Pinpoint the cell where the given text exists, returning its [x, y] midpoint coordinate. 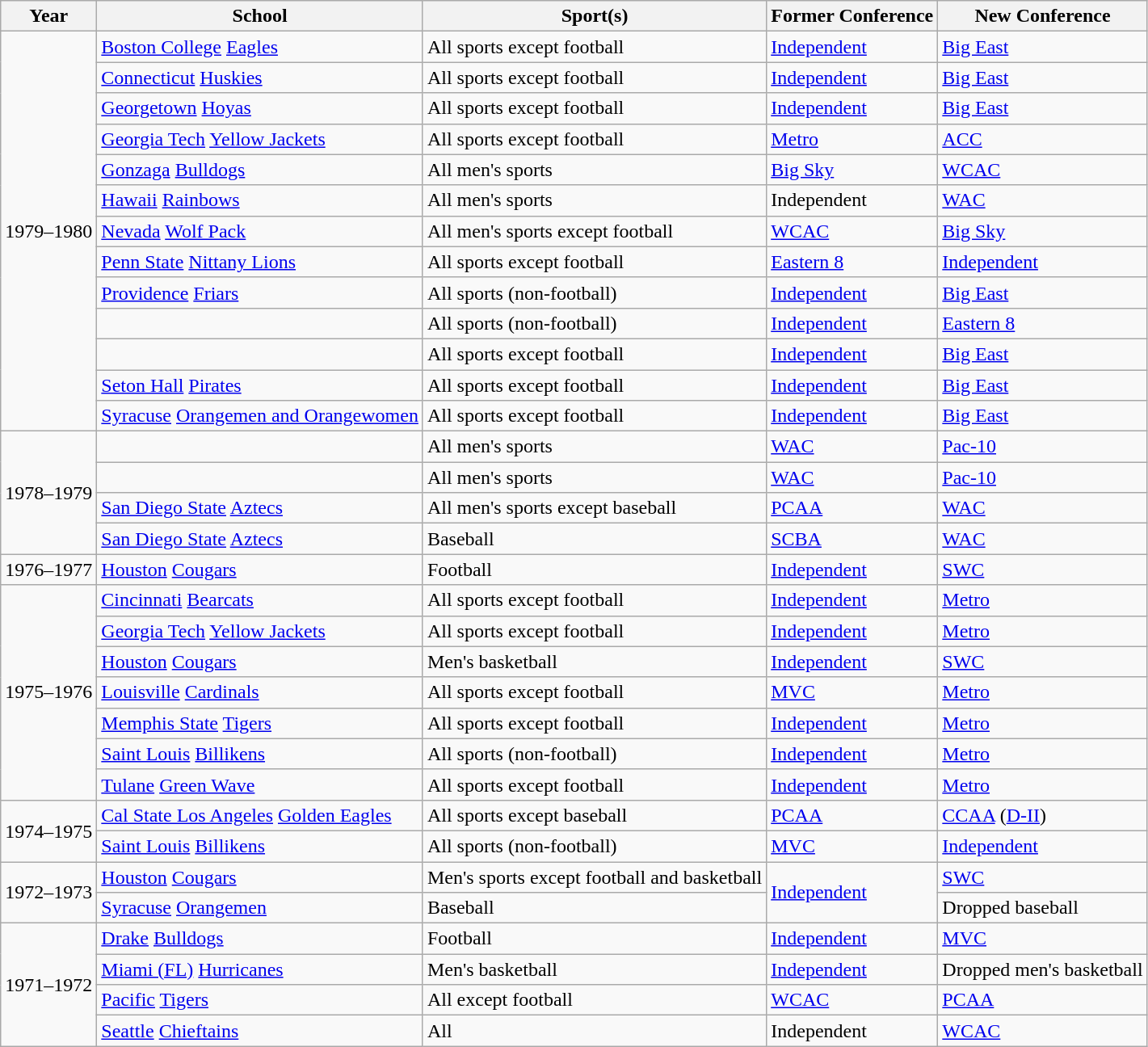
Louisville Cardinals [260, 692]
Cal State Los Angeles Golden Eagles [260, 815]
Penn State Nittany Lions [260, 262]
1978–1979 [48, 493]
Dropped baseball [1042, 908]
CCAA (D-II) [1042, 815]
All men's sports except football [595, 231]
1975–1976 [48, 692]
Boston College Eagles [260, 47]
Syracuse Orangemen [260, 908]
Men's sports except football and basketball [595, 877]
All [595, 1031]
Drake Bulldogs [260, 939]
Georgetown Hoyas [260, 108]
Pacific Tigers [260, 1000]
Seton Hall Pirates [260, 385]
School [260, 16]
1976–1977 [48, 570]
Nevada Wolf Pack [260, 231]
Tulane Green Wave [260, 784]
All men's sports except baseball [595, 508]
Syracuse Orangemen and Orangewomen [260, 416]
New Conference [1042, 16]
1971–1972 [48, 985]
1974–1975 [48, 830]
Memphis State Tigers [260, 723]
Gonzaga Bulldogs [260, 170]
SCBA [852, 539]
Hawaii Rainbows [260, 200]
Connecticut Huskies [260, 78]
Sport(s) [595, 16]
Dropped men's basketball [1042, 969]
Cincinnati Bearcats [260, 600]
1979–1980 [48, 231]
ACC [1042, 139]
All except football [595, 1000]
Year [48, 16]
Seattle Chieftains [260, 1031]
Miami (FL) Hurricanes [260, 969]
Providence Friars [260, 292]
1972–1973 [48, 892]
All sports except baseball [595, 815]
Former Conference [852, 16]
